Pinpoint the cell where the given text exists, returning its [X, Y] midpoint coordinate. 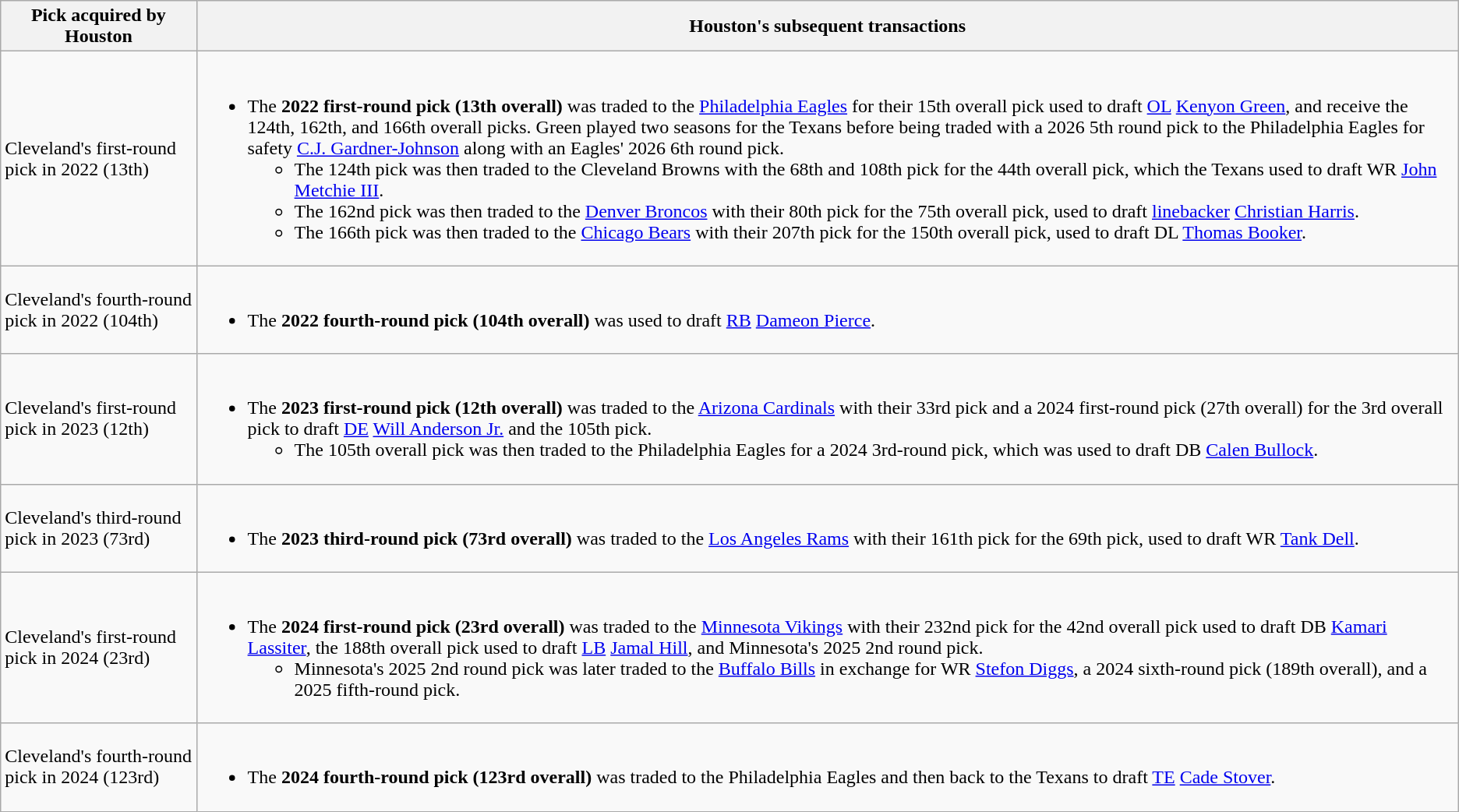
Cleveland's first-round pick in 2023 (12th) [98, 419]
Cleveland's third-round pick in 2023 (73rd) [98, 528]
Cleveland's first-round pick in 2022 (13th) [98, 159]
Houston's subsequent transactions [828, 26]
Cleveland's fourth-round pick in 2024 (123rd) [98, 767]
Pick acquired by Houston [98, 26]
Cleveland's fourth-round pick in 2022 (104th) [98, 310]
The 2022 fourth-round pick (104th overall) was used to draft RB Dameon Pierce. [828, 310]
The 2024 fourth-round pick (123rd overall) was traded to the Philadelphia Eagles and then back to the Texans to draft TE Cade Stover. [828, 767]
Cleveland's first-round pick in 2024 (23rd) [98, 648]
The 2023 third-round pick (73rd overall) was traded to the Los Angeles Rams with their 161th pick for the 69th pick, used to draft WR Tank Dell. [828, 528]
